Pinpoint the cell where the given text exists, returning its (X, Y) midpoint coordinate. 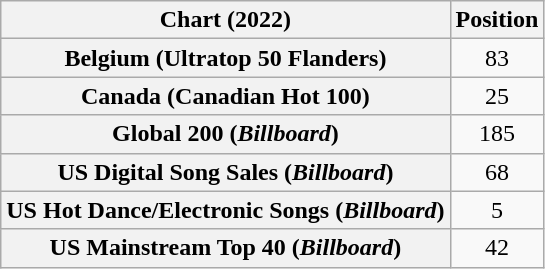
Belgium (Ultratop 50 Flanders) (226, 58)
42 (497, 248)
5 (497, 210)
US Hot Dance/Electronic Songs (Billboard) (226, 210)
US Mainstream Top 40 (Billboard) (226, 248)
25 (497, 96)
185 (497, 134)
83 (497, 58)
68 (497, 172)
Position (497, 20)
Chart (2022) (226, 20)
US Digital Song Sales (Billboard) (226, 172)
Global 200 (Billboard) (226, 134)
Canada (Canadian Hot 100) (226, 96)
